Search for the cell housing the specified text and yield its (x, y) center coordinate. 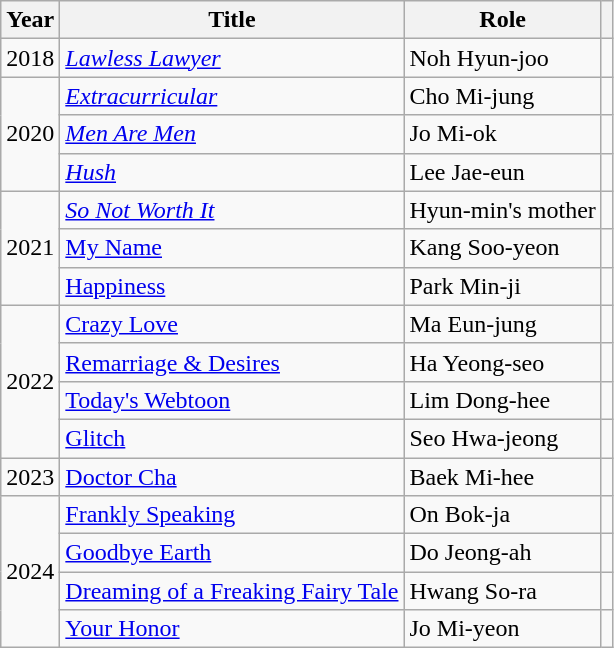
2024 (30, 572)
Lee Jae-eun (502, 172)
Remarriage & Desires (232, 362)
Cho Mi-jung (502, 96)
Jo Mi-yeon (502, 629)
Men Are Men (232, 134)
Happiness (232, 286)
Hwang So-ra (502, 591)
Seo Hwa-jeong (502, 438)
Noh Hyun-joo (502, 58)
Goodbye Earth (232, 553)
So Not Worth It (232, 210)
Kang Soo-yeon (502, 248)
Lim Dong-hee (502, 400)
2021 (30, 248)
Glitch (232, 438)
Park Min-ji (502, 286)
Ma Eun-jung (502, 324)
On Bok-ja (502, 515)
2018 (30, 58)
2022 (30, 381)
Year (30, 20)
Hush (232, 172)
Title (232, 20)
Hyun-min's mother (502, 210)
Doctor Cha (232, 477)
Jo Mi-ok (502, 134)
Crazy Love (232, 324)
Today's Webtoon (232, 400)
Ha Yeong-seo (502, 362)
Dreaming of a Freaking Fairy Tale (232, 591)
Baek Mi-hee (502, 477)
Role (502, 20)
2020 (30, 134)
Your Honor (232, 629)
Lawless Lawyer (232, 58)
Do Jeong-ah (502, 553)
Extracurricular (232, 96)
2023 (30, 477)
Frankly Speaking (232, 515)
My Name (232, 248)
